Scan for the cell matching the given text and deliver its (x, y) coordinate at center. 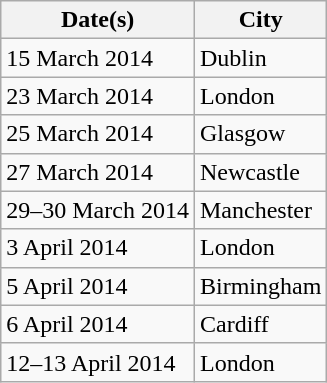
City (260, 20)
12–13 April 2014 (98, 362)
15 March 2014 (98, 58)
Birmingham (260, 286)
Glasgow (260, 134)
3 April 2014 (98, 248)
5 April 2014 (98, 286)
Cardiff (260, 324)
Date(s) (98, 20)
Newcastle (260, 172)
23 March 2014 (98, 96)
Manchester (260, 210)
Dublin (260, 58)
27 March 2014 (98, 172)
29–30 March 2014 (98, 210)
25 March 2014 (98, 134)
6 April 2014 (98, 324)
